Capture the cell that displays the provided text and extract its [x, y] central coordinate. 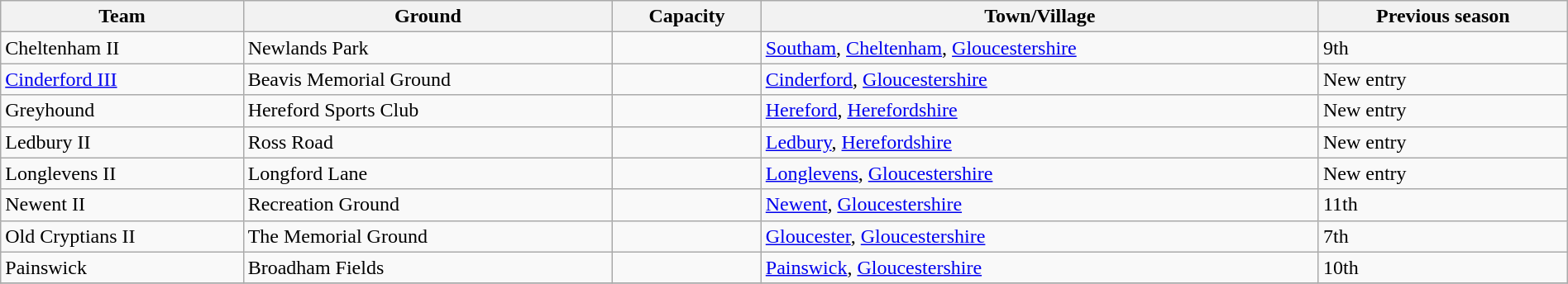
Hereford, Herefordshire [1040, 111]
Beavis Memorial Ground [428, 79]
Newent, Gloucestershire [1040, 205]
Old Cryptians II [122, 236]
Team [122, 17]
Painswick [122, 267]
Gloucester, Gloucestershire [1040, 236]
Broadham Fields [428, 267]
Longford Lane [428, 173]
10th [1442, 267]
11th [1442, 205]
Longlevens II [122, 173]
Painswick, Gloucestershire [1040, 267]
Hereford Sports Club [428, 111]
Greyhound [122, 111]
7th [1442, 236]
Cheltenham II [122, 48]
Ledbury II [122, 142]
Recreation Ground [428, 205]
Ground [428, 17]
9th [1442, 48]
Previous season [1442, 17]
Town/Village [1040, 17]
Cinderford III [122, 79]
Newent II [122, 205]
Southam, Cheltenham, Gloucestershire [1040, 48]
Longlevens, Gloucestershire [1040, 173]
Newlands Park [428, 48]
Ross Road [428, 142]
Capacity [687, 17]
The Memorial Ground [428, 236]
Ledbury, Herefordshire [1040, 142]
Cinderford, Gloucestershire [1040, 79]
